Pinpoint the cell where the given text exists, returning its (x, y) midpoint coordinate. 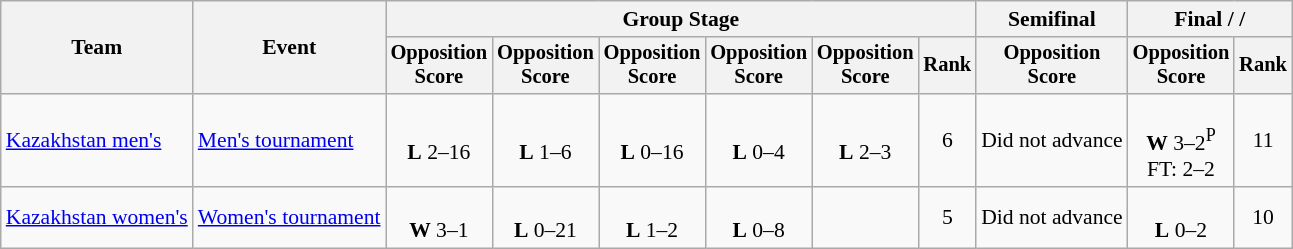
Group Stage (682, 19)
L 0–16 (652, 140)
L 2–3 (866, 140)
W 3–2PFT: 2–2 (1182, 140)
L 2–16 (440, 140)
5 (947, 218)
W 3–1 (440, 218)
L 1–2 (652, 218)
Kazakhstan men's (97, 140)
Event (290, 48)
10 (1263, 218)
L 0–21 (546, 218)
L 0–2 (1182, 218)
L 0–4 (758, 140)
Kazakhstan women's (97, 218)
11 (1263, 140)
Men's tournament (290, 140)
Final / / (1210, 19)
6 (947, 140)
L 1–6 (546, 140)
Team (97, 48)
Women's tournament (290, 218)
L 0–8 (758, 218)
Semifinal (1052, 19)
